Scan for the cell matching the given text and deliver its (x, y) coordinate at center. 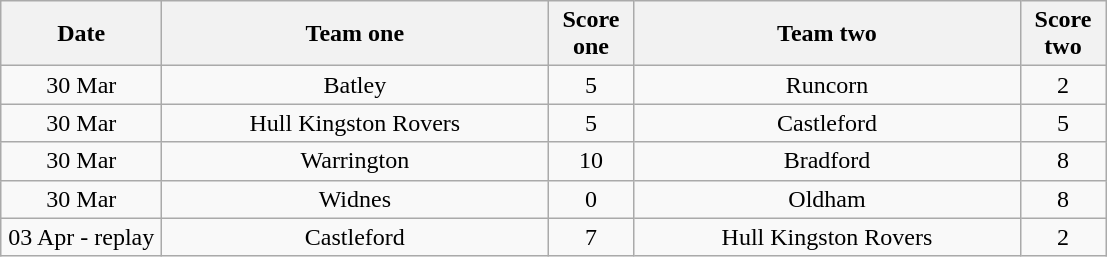
Batley (355, 85)
Runcorn (827, 85)
Warrington (355, 161)
Score two (1063, 34)
Bradford (827, 161)
10 (591, 161)
Widnes (355, 199)
0 (591, 199)
Oldham (827, 199)
Date (82, 34)
Team two (827, 34)
Score one (591, 34)
03 Apr - replay (82, 237)
7 (591, 237)
Team one (355, 34)
